Extract the [X, Y] coordinate from the center of the cell holding the provided text.  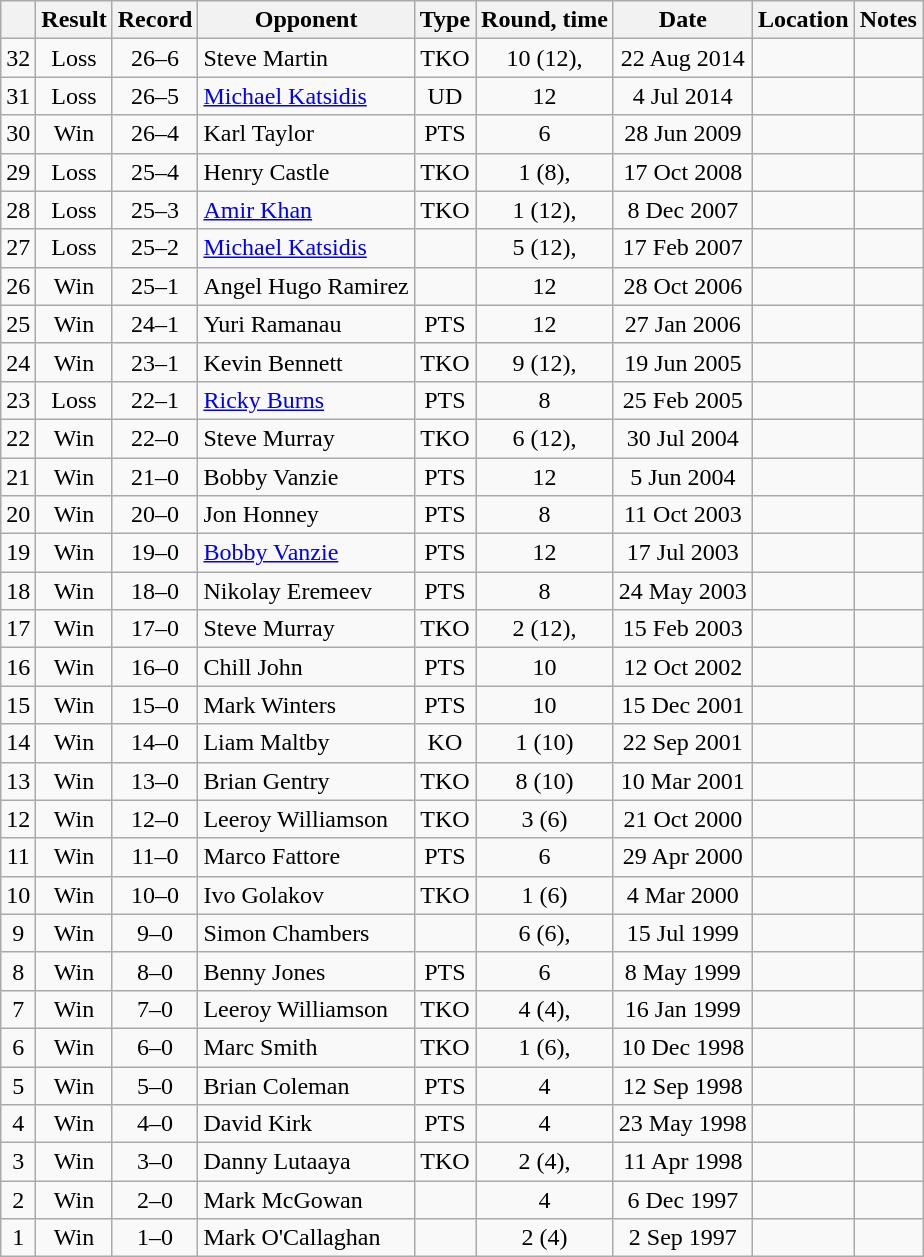
28 Oct 2006 [682, 286]
Type [444, 20]
30 Jul 2004 [682, 438]
Round, time [545, 20]
25 [18, 324]
7 [18, 1009]
16 [18, 667]
24–1 [155, 324]
26–6 [155, 58]
5 [18, 1085]
2–0 [155, 1200]
David Kirk [306, 1124]
12 Oct 2002 [682, 667]
1 (6) [545, 895]
Nikolay Eremeev [306, 591]
UD [444, 96]
24 [18, 362]
8–0 [155, 971]
5 Jun 2004 [682, 477]
25–4 [155, 172]
Mark O'Callaghan [306, 1238]
1 (10) [545, 743]
26 [18, 286]
1 (6), [545, 1047]
8 (10) [545, 781]
12 Sep 1998 [682, 1085]
4 (4), [545, 1009]
25 Feb 2005 [682, 400]
Yuri Ramanau [306, 324]
4–0 [155, 1124]
10 Mar 2001 [682, 781]
25–2 [155, 248]
Chill John [306, 667]
Ivo Golakov [306, 895]
11 Oct 2003 [682, 515]
22–0 [155, 438]
7–0 [155, 1009]
19 [18, 553]
Henry Castle [306, 172]
23 [18, 400]
17–0 [155, 629]
11 Apr 1998 [682, 1162]
Jon Honney [306, 515]
Result [74, 20]
14–0 [155, 743]
2 [18, 1200]
22 Aug 2014 [682, 58]
21 [18, 477]
Amir Khan [306, 210]
Brian Coleman [306, 1085]
6 (6), [545, 933]
15–0 [155, 705]
27 [18, 248]
5–0 [155, 1085]
19–0 [155, 553]
25–3 [155, 210]
9–0 [155, 933]
23–1 [155, 362]
17 Oct 2008 [682, 172]
32 [18, 58]
Marc Smith [306, 1047]
28 Jun 2009 [682, 134]
22–1 [155, 400]
13 [18, 781]
Benny Jones [306, 971]
1 (8), [545, 172]
Liam Maltby [306, 743]
Angel Hugo Ramirez [306, 286]
21 Oct 2000 [682, 819]
4 Jul 2014 [682, 96]
15 Dec 2001 [682, 705]
Mark Winters [306, 705]
13–0 [155, 781]
10–0 [155, 895]
22 [18, 438]
29 Apr 2000 [682, 857]
3 (6) [545, 819]
17 [18, 629]
19 Jun 2005 [682, 362]
21–0 [155, 477]
17 Jul 2003 [682, 553]
23 May 1998 [682, 1124]
22 Sep 2001 [682, 743]
Kevin Bennett [306, 362]
Notes [888, 20]
8 Dec 2007 [682, 210]
28 [18, 210]
Opponent [306, 20]
9 (12), [545, 362]
30 [18, 134]
20–0 [155, 515]
2 (4) [545, 1238]
18 [18, 591]
2 (12), [545, 629]
10 Dec 1998 [682, 1047]
Simon Chambers [306, 933]
2 Sep 1997 [682, 1238]
6 (12), [545, 438]
KO [444, 743]
Record [155, 20]
Date [682, 20]
Danny Lutaaya [306, 1162]
24 May 2003 [682, 591]
Brian Gentry [306, 781]
Location [803, 20]
4 Mar 2000 [682, 895]
1 [18, 1238]
11 [18, 857]
6 Dec 1997 [682, 1200]
Mark McGowan [306, 1200]
6–0 [155, 1047]
10 (12), [545, 58]
26–4 [155, 134]
20 [18, 515]
17 Feb 2007 [682, 248]
Steve Martin [306, 58]
15 Feb 2003 [682, 629]
Marco Fattore [306, 857]
16–0 [155, 667]
2 (4), [545, 1162]
8 May 1999 [682, 971]
16 Jan 1999 [682, 1009]
1–0 [155, 1238]
14 [18, 743]
18–0 [155, 591]
15 [18, 705]
9 [18, 933]
3–0 [155, 1162]
3 [18, 1162]
26–5 [155, 96]
29 [18, 172]
Karl Taylor [306, 134]
11–0 [155, 857]
5 (12), [545, 248]
27 Jan 2006 [682, 324]
25–1 [155, 286]
31 [18, 96]
Ricky Burns [306, 400]
12–0 [155, 819]
15 Jul 1999 [682, 933]
1 (12), [545, 210]
